For the text-containing cell, return its midpoint in [X, Y] coordinate format. 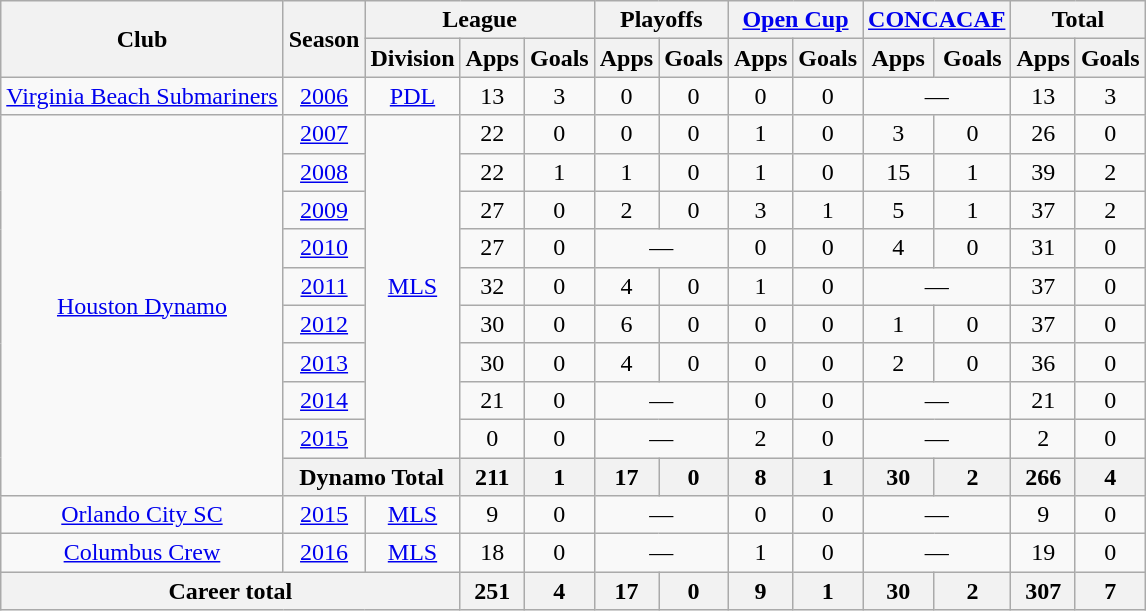
7 [1110, 591]
Columbus Crew [142, 553]
2013 [324, 362]
Season [324, 39]
Career total [230, 591]
6 [626, 324]
Club [142, 39]
Playoffs [661, 20]
Dynamo Total [372, 477]
CONCACAF [937, 20]
2011 [324, 286]
5 [898, 210]
36 [1043, 362]
307 [1043, 591]
2012 [324, 324]
26 [1043, 134]
League [480, 20]
Virginia Beach Submariners [142, 96]
Division [412, 58]
2006 [324, 96]
PDL [412, 96]
2008 [324, 172]
15 [898, 172]
8 [760, 477]
39 [1043, 172]
211 [492, 477]
2014 [324, 400]
2009 [324, 210]
Houston Dynamo [142, 306]
2010 [324, 248]
2007 [324, 134]
251 [492, 591]
Total [1078, 20]
18 [492, 553]
266 [1043, 477]
19 [1043, 553]
Open Cup [795, 20]
Orlando City SC [142, 515]
2016 [324, 553]
32 [492, 286]
31 [1043, 248]
